Scan for the cell matching the given text and deliver its (X, Y) coordinate at center. 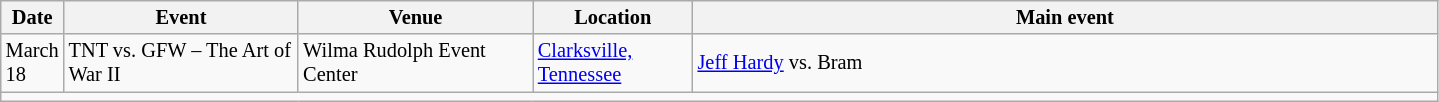
Clarksville, Tennessee (613, 63)
Jeff Hardy vs. Bram (1066, 63)
Main event (1066, 17)
Event (182, 17)
Location (613, 17)
Venue (416, 17)
TNT vs. GFW – The Art of War II (182, 63)
March 18 (32, 63)
Date (32, 17)
Wilma Rudolph Event Center (416, 63)
